For the text-containing cell, return its midpoint in [x, y] coordinate format. 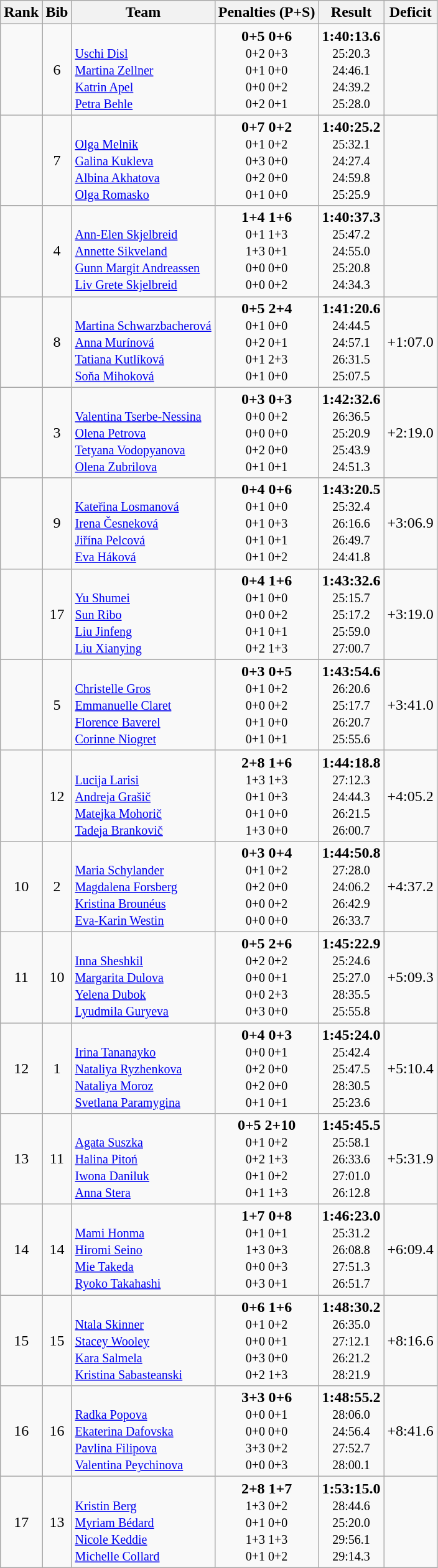
0+3 0+40+1 0+20+2 0+00+0 0+20+0 0+0 [266, 886]
Irina TananaykoNataliya RyzhenkovaNataliya MorozSvetlana Paramygina [143, 1068]
Deficit [411, 12]
1:43:20.525:32.426:16.626:49.724:41.8 [351, 523]
Kateřina LosmanováIrena ČesnekováJiřína PelcováEva Háková [143, 523]
+8:41.6 [411, 1431]
2+8 1+61+3 1+30+1 0+30+1 0+01+3 0+0 [266, 795]
4 [57, 251]
+3:06.9 [411, 523]
Inna SheshkilMargarita DulovaYelena DubokLyudmila Guryeva [143, 977]
3 [57, 433]
+6:09.4 [411, 1250]
Agata SuszkaHalina PitońIwona DanilukAnna Stera [143, 1159]
Olga MelnikGalina KuklevaAlbina AkhatovaOlga Romasko [143, 160]
9 [57, 523]
3+3 0+60+0 0+10+0 0+03+3 0+20+0 0+3 [266, 1431]
1:48:55.228:06.024:56.427:52.728:00.1 [351, 1431]
0+3 0+30+0 0+20+0 0+00+2 0+00+1 0+1 [266, 433]
2 [57, 886]
+4:05.2 [411, 795]
Team [143, 12]
1+4 1+60+1 1+31+3 0+10+0 0+00+0 0+2 [266, 251]
0+3 0+50+1 0+20+0 0+20+1 0+00+1 0+1 [266, 705]
2+8 1+71+3 0+20+1 0+01+3 1+30+1 0+2 [266, 1522]
7 [57, 160]
5 [57, 705]
6 [57, 70]
+1:07.0 [411, 342]
1:45:22.925:24.625:27.028:35.525:55.8 [351, 977]
1:45:24.025:42.425:47.528:30.525:23.6 [351, 1068]
0+7 0+20+1 0+20+3 0+00+2 0+00+1 0+0 [266, 160]
Ann-Elen SkjelbreidAnnette SikvelandGunn Margit AndreassenLiv Grete Skjelbreid [143, 251]
Result [351, 12]
Christelle GrosEmmanuelle ClaretFlorence BaverelCorinne Niogret [143, 705]
Valentina Tserbe-NessinaOlena PetrovaTetyana VodopyanovaOlena Zubrilova [143, 433]
1:41:20.624:44.524:57.126:31.525:07.5 [351, 342]
Ntala SkinnerStacey WooleyKara SalmelaKristina Sabasteanski [143, 1341]
Uschi DislMartina ZellnerKatrin ApelPetra Behle [143, 70]
0+5 2+100+1 0+20+2 1+30+1 0+20+1 1+3 [266, 1159]
Penalties (P+S) [266, 12]
0+5 2+40+1 0+00+2 0+10+1 2+30+1 0+0 [266, 342]
1:42:32.626:36.525:20.925:43.924:51.3 [351, 433]
1:43:54.626:20.625:17.726:20.725:55.6 [351, 705]
+4:37.2 [411, 886]
+5:31.9 [411, 1159]
1:40:13.625:20.324:46.124:39.225:28.0 [351, 70]
0+4 1+60+1 0+00+0 0+20+1 0+10+2 1+3 [266, 614]
Kristin BergMyriam BédardNicole KeddieMichelle Collard [143, 1522]
1:53:15.028:44.625:20.029:56.129:14.3 [351, 1522]
1+7 0+80+1 0+11+3 0+30+0 0+30+3 0+1 [266, 1250]
8 [57, 342]
Bib [57, 12]
+5:10.4 [411, 1068]
0+5 2+60+2 0+20+0 0+10+0 2+30+3 0+0 [266, 977]
0+4 0+60+1 0+00+1 0+30+1 0+10+1 0+2 [266, 523]
0+5 0+60+2 0+30+1 0+00+0 0+20+2 0+1 [266, 70]
1:40:25.225:32.124:27.424:59.825:25.9 [351, 160]
Lucija LarisiAndreja GrašičMatejka MohoričTadeja Brankovič [143, 795]
+3:41.0 [411, 705]
Martina SchwarzbacherováAnna MurínováTatiana KutlíkováSoňa Mihoková [143, 342]
+5:09.3 [411, 977]
0+4 0+30+0 0+10+2 0+00+2 0+00+1 0+1 [266, 1068]
+2:19.0 [411, 433]
+8:16.6 [411, 1341]
1:40:37.325:47.224:55.025:20.824:34.3 [351, 251]
Yu ShumeiSun RiboLiu JinfengLiu Xianying [143, 614]
Mami HonmaHiromi SeinoMie TakedaRyoko Takahashi [143, 1250]
1 [57, 1068]
1:44:18.827:12.324:44.326:21.526:00.7 [351, 795]
0+6 1+60+1 0+20+0 0+10+3 0+00+2 1+3 [266, 1341]
1:44:50.827:28.024:06.226:42.926:33.7 [351, 886]
1:43:32.625:15.725:17.225:59.027:00.7 [351, 614]
Radka PopovaEkaterina DafovskaPavlina FilipovaValentina Peychinova [143, 1431]
1:46:23.025:31.226:08.827:51.326:51.7 [351, 1250]
Maria SchylanderMagdalena ForsbergKristina BrounéusEva-Karin Westin [143, 886]
1:48:30.226:35.027:12.126:21.228:21.9 [351, 1341]
Rank [21, 12]
+3:19.0 [411, 614]
1:45:45.525:58.126:33.627:01.026:12.8 [351, 1159]
